Find where the given text appears and provide that cell's center as [X, Y] coordinate. 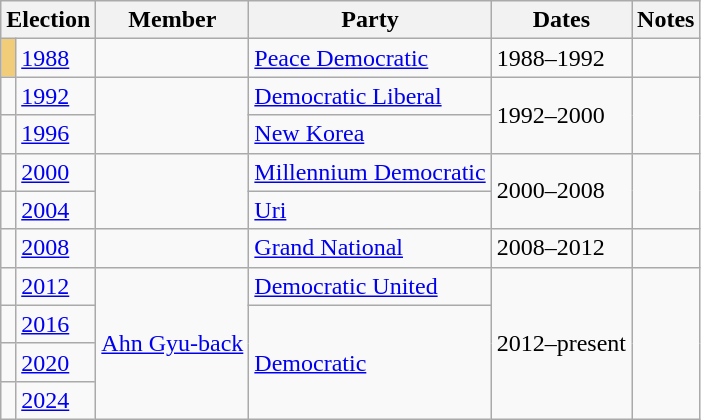
2020 [56, 362]
New Korea [370, 134]
1988–1992 [561, 58]
Democratic United [370, 286]
Democratic [370, 362]
Grand National [370, 248]
2016 [56, 324]
Millennium Democratic [370, 172]
2004 [56, 210]
1996 [56, 134]
2012–present [561, 343]
2000–2008 [561, 191]
Ahn Gyu-back [172, 343]
2024 [56, 400]
2008 [56, 248]
1988 [56, 58]
Notes [666, 20]
2012 [56, 286]
Uri [370, 210]
Election [48, 20]
1992–2000 [561, 115]
2008–2012 [561, 248]
Member [172, 20]
1992 [56, 96]
2000 [56, 172]
Peace Democratic [370, 58]
Dates [561, 20]
Party [370, 20]
Democratic Liberal [370, 96]
